Output the [X, Y] coordinate of the center of the cell containing the given text.  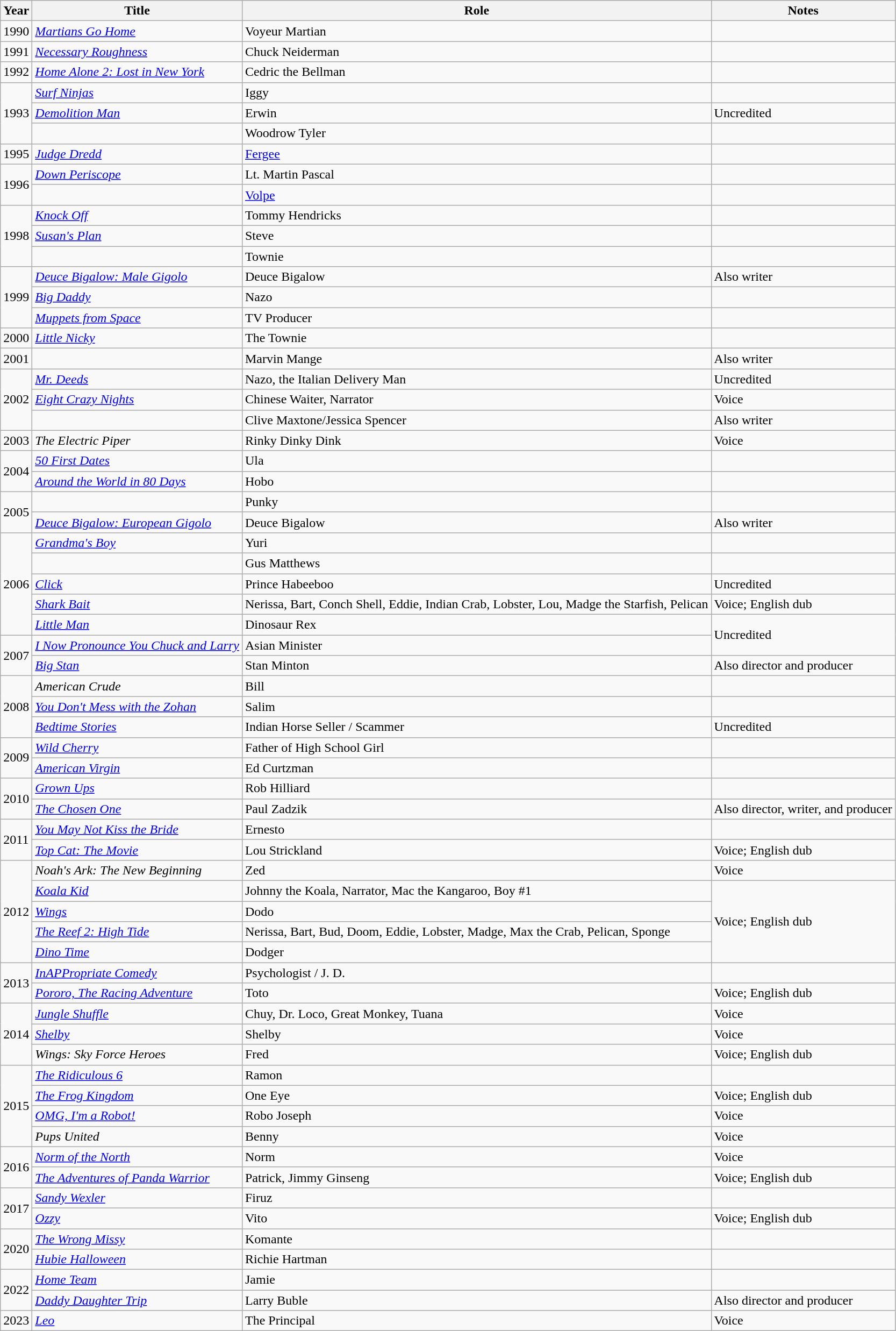
Indian Horse Seller / Scammer [476, 727]
Hubie Halloween [138, 1259]
2014 [16, 1034]
Dodger [476, 952]
Stan Minton [476, 666]
2020 [16, 1249]
Chuy, Dr. Loco, Great Monkey, Tuana [476, 1014]
50 First Dates [138, 461]
Johnny the Koala, Narrator, Mac the Kangaroo, Boy #1 [476, 891]
Wild Cherry [138, 748]
2017 [16, 1208]
Shark Bait [138, 604]
You Don't Mess with the Zohan [138, 707]
Top Cat: The Movie [138, 850]
Martians Go Home [138, 31]
Cedric the Bellman [476, 72]
2012 [16, 911]
The Adventures of Panda Warrior [138, 1177]
Dodo [476, 912]
InAPPropriate Comedy [138, 973]
2015 [16, 1106]
The Frog Kingdom [138, 1095]
2007 [16, 656]
Lt. Martin Pascal [476, 174]
2010 [16, 799]
Steve [476, 236]
Father of High School Girl [476, 748]
American Virgin [138, 768]
The Wrong Missy [138, 1239]
Rob Hilliard [476, 788]
The Electric Piper [138, 440]
Jamie [476, 1280]
Komante [476, 1239]
Iggy [476, 92]
Vito [476, 1218]
Home Alone 2: Lost in New York [138, 72]
Year [16, 11]
Woodrow Tyler [476, 133]
Sandy Wexler [138, 1198]
The Townie [476, 338]
Little Man [138, 625]
Dino Time [138, 952]
Little Nicky [138, 338]
One Eye [476, 1095]
Bill [476, 686]
Mr. Deeds [138, 379]
1992 [16, 72]
The Reef 2: High Tide [138, 932]
Lou Strickland [476, 850]
1998 [16, 236]
Big Stan [138, 666]
I Now Pronounce You Chuck and Larry [138, 645]
Clive Maxtone/Jessica Spencer [476, 420]
Ernesto [476, 829]
You May Not Kiss the Bride [138, 829]
2009 [16, 758]
2000 [16, 338]
1990 [16, 31]
1991 [16, 52]
Nerissa, Bart, Conch Shell, Eddie, Indian Crab, Lobster, Lou, Madge the Starfish, Pelican [476, 604]
Around the World in 80 Days [138, 481]
American Crude [138, 686]
The Ridiculous 6 [138, 1075]
Zed [476, 870]
1996 [16, 184]
2004 [16, 471]
Muppets from Space [138, 318]
Susan's Plan [138, 236]
Grandma's Boy [138, 543]
Firuz [476, 1198]
OMG, I'm a Robot! [138, 1116]
1999 [16, 297]
Wings: Sky Force Heroes [138, 1055]
Punky [476, 502]
Big Daddy [138, 297]
Deuce Bigalow: European Gigolo [138, 522]
Norm of the North [138, 1157]
TV Producer [476, 318]
Notes [803, 11]
1993 [16, 113]
2022 [16, 1290]
2008 [16, 707]
1995 [16, 154]
Dinosaur Rex [476, 625]
Click [138, 583]
2016 [16, 1167]
Robo Joseph [476, 1116]
2002 [16, 400]
Larry Buble [476, 1300]
Nerissa, Bart, Bud, Doom, Eddie, Lobster, Madge, Max the Crab, Pelican, Sponge [476, 932]
Volpe [476, 195]
Koala Kid [138, 891]
Prince Habeeboo [476, 583]
Jungle Shuffle [138, 1014]
Nazo, the Italian Delivery Man [476, 379]
The Chosen One [138, 809]
2011 [16, 839]
Erwin [476, 113]
Salim [476, 707]
Chinese Waiter, Narrator [476, 400]
Patrick, Jimmy Ginseng [476, 1177]
Asian Minister [476, 645]
2005 [16, 512]
Marvin Mange [476, 359]
Townie [476, 257]
Title [138, 11]
2006 [16, 583]
Noah's Ark: The New Beginning [138, 870]
Leo [138, 1321]
Judge Dredd [138, 154]
Pups United [138, 1136]
2003 [16, 440]
2013 [16, 983]
Down Periscope [138, 174]
The Principal [476, 1321]
Ozzy [138, 1218]
Chuck Neiderman [476, 52]
Wings [138, 912]
Grown Ups [138, 788]
2001 [16, 359]
Tommy Hendricks [476, 215]
2023 [16, 1321]
Ed Curtzman [476, 768]
Gus Matthews [476, 563]
Bedtime Stories [138, 727]
Rinky Dinky Dink [476, 440]
Psychologist / J. D. [476, 973]
Fergee [476, 154]
Surf Ninjas [138, 92]
Also director, writer, and producer [803, 809]
Voyeur Martian [476, 31]
Role [476, 11]
Deuce Bigalow: Male Gigolo [138, 277]
Ula [476, 461]
Eight Crazy Nights [138, 400]
Benny [476, 1136]
Nazo [476, 297]
Ramon [476, 1075]
Paul Zadzik [476, 809]
Knock Off [138, 215]
Demolition Man [138, 113]
Toto [476, 993]
Norm [476, 1157]
Richie Hartman [476, 1259]
Home Team [138, 1280]
Hobo [476, 481]
Pororo, The Racing Adventure [138, 993]
Yuri [476, 543]
Daddy Daughter Trip [138, 1300]
Necessary Roughness [138, 52]
Fred [476, 1055]
